Return the (x, y) coordinate for the center point of the cell that contains the specified text.  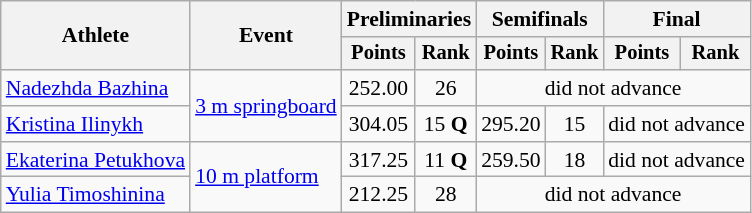
Semifinals (540, 19)
28 (446, 195)
Nadezhda Bazhina (96, 88)
Athlete (96, 36)
26 (446, 88)
Event (266, 36)
Preliminaries (409, 19)
317.25 (379, 160)
Ekaterina Petukhova (96, 160)
11 Q (446, 160)
18 (575, 160)
15 (575, 124)
Final (676, 19)
15 Q (446, 124)
295.20 (510, 124)
252.00 (379, 88)
304.05 (379, 124)
3 m springboard (266, 106)
212.25 (379, 195)
10 m platform (266, 178)
Kristina Ilinykh (96, 124)
Yulia Timoshinina (96, 195)
259.50 (510, 160)
